Determine the (x, y) coordinate at the center of the cell enclosing the given text.  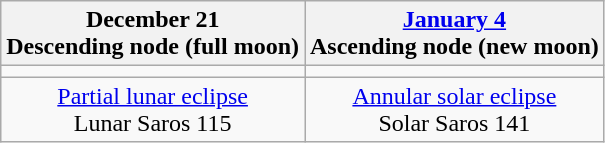
December 21Descending node (full moon) (153, 34)
Annular solar eclipseSolar Saros 141 (454, 110)
Partial lunar eclipseLunar Saros 115 (153, 110)
January 4Ascending node (new moon) (454, 34)
